Extract the (X, Y) coordinate from the center of the cell holding the provided text.  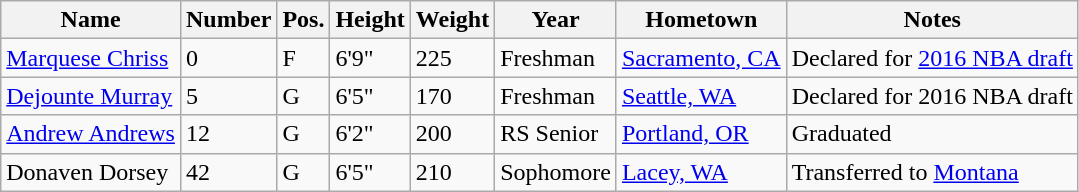
Height (370, 20)
170 (452, 96)
5 (228, 96)
Lacey, WA (701, 172)
42 (228, 172)
0 (228, 58)
Graduated (932, 134)
Dejounte Murray (91, 96)
Name (91, 20)
Portland, OR (701, 134)
Sacramento, CA (701, 58)
6'2" (370, 134)
Hometown (701, 20)
Seattle, WA (701, 96)
RS Senior (556, 134)
Pos. (304, 20)
Andrew Andrews (91, 134)
210 (452, 172)
Donaven Dorsey (91, 172)
Weight (452, 20)
Transferred to Montana (932, 172)
Notes (932, 20)
F (304, 58)
225 (452, 58)
Year (556, 20)
200 (452, 134)
Number (228, 20)
Sophomore (556, 172)
Marquese Chriss (91, 58)
12 (228, 134)
6'9" (370, 58)
